Determine the [x, y] coordinate at the center of the cell enclosing the given text.  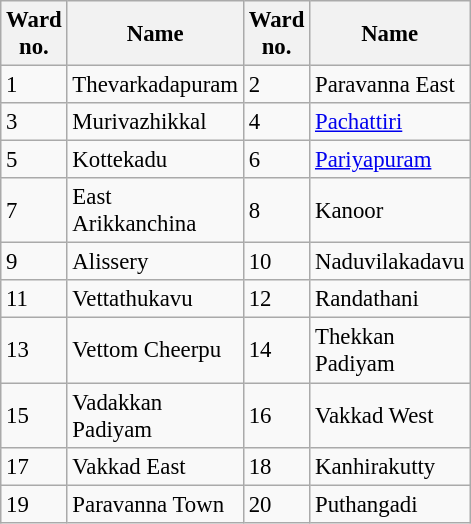
Alissery [155, 262]
Vettathukavu [155, 299]
10 [276, 262]
15 [34, 416]
14 [276, 350]
17 [34, 466]
Naduvilakadavu [390, 262]
1 [34, 85]
Vakkad West [390, 416]
Vakkad East [155, 466]
Kottekadu [155, 160]
Vadakkan Padiyam [155, 416]
6 [276, 160]
Pariyapuram [390, 160]
13 [34, 350]
Thevarkadapuram [155, 85]
Randathani [390, 299]
Paravanna East [390, 85]
8 [276, 210]
18 [276, 466]
Murivazhikkal [155, 122]
11 [34, 299]
19 [34, 504]
Puthangadi [390, 504]
7 [34, 210]
Pachattiri [390, 122]
Paravanna Town [155, 504]
Thekkan Padiyam [390, 350]
Kanhirakutty [390, 466]
Kanoor [390, 210]
12 [276, 299]
20 [276, 504]
3 [34, 122]
2 [276, 85]
Vettom Cheerpu [155, 350]
16 [276, 416]
5 [34, 160]
4 [276, 122]
East Arikkanchina [155, 210]
9 [34, 262]
